Return the (X, Y) coordinate for the center point of the cell that contains the specified text.  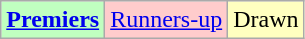
Runners-up (166, 20)
Premiers (53, 20)
Drawn (266, 20)
